Return [x, y] of the center of cell containing provided text 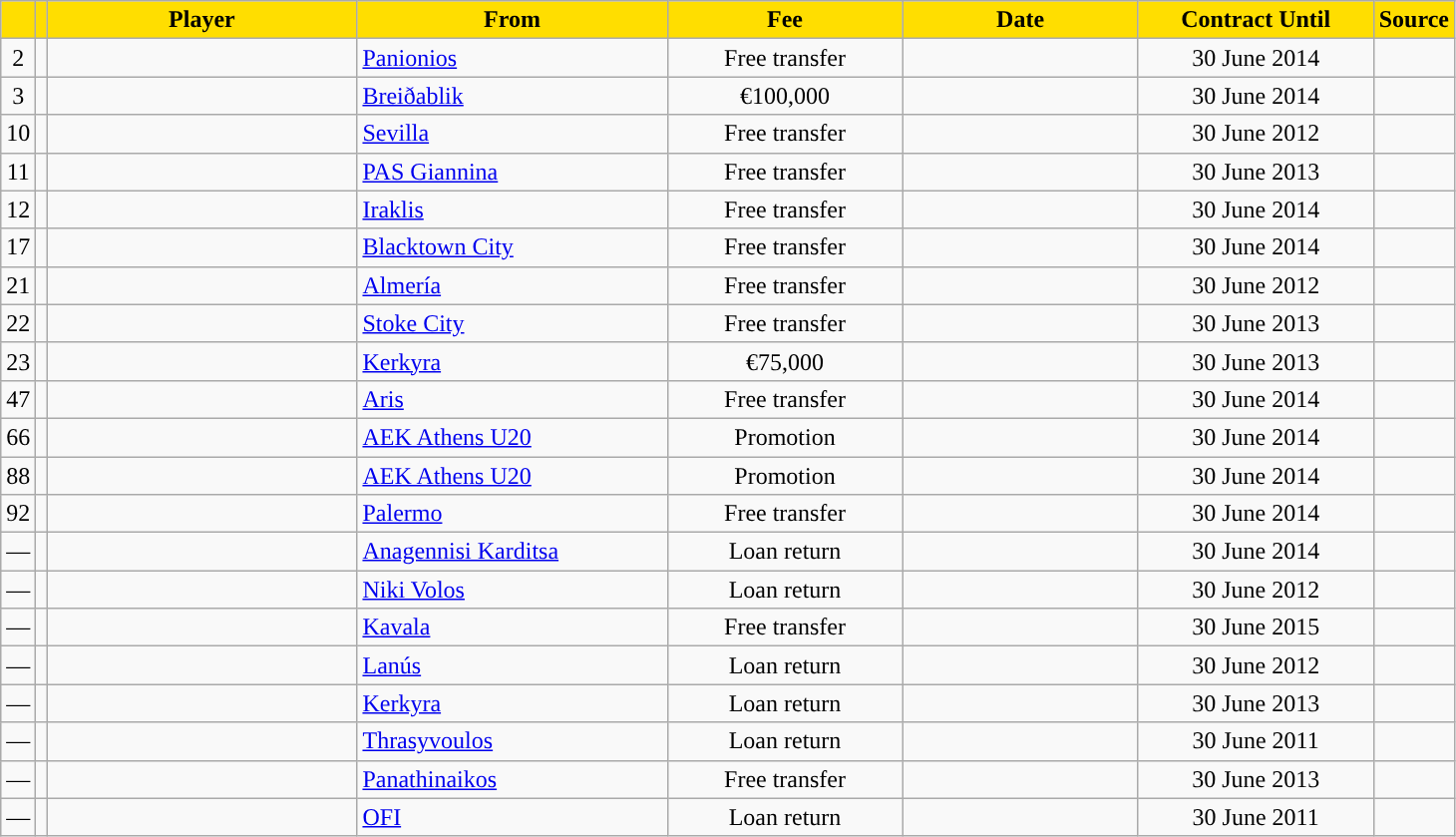
Sevilla [513, 134]
30 June 2015 [1256, 628]
Lanús [513, 665]
Player [201, 20]
Panathinaikos [513, 779]
Thrasyvoulos [513, 741]
Panionios [513, 58]
Kavala [513, 628]
88 [18, 476]
22 [18, 323]
66 [18, 437]
2 [18, 58]
47 [18, 399]
Breiðablik [513, 96]
OFI [513, 817]
Palermo [513, 514]
10 [18, 134]
Source [1414, 20]
Almería [513, 285]
PAS Giannina [513, 172]
Anagennisi Karditsa [513, 552]
11 [18, 172]
17 [18, 247]
Date [1020, 20]
3 [18, 96]
Aris [513, 399]
€100,000 [785, 96]
Contract Until [1256, 20]
23 [18, 361]
21 [18, 285]
92 [18, 514]
Iraklis [513, 209]
€75,000 [785, 361]
12 [18, 209]
Fee [785, 20]
Stoke City [513, 323]
Niki Volos [513, 590]
Blacktown City [513, 247]
From [513, 20]
